Scan for the cell matching the given text and deliver its (x, y) coordinate at center. 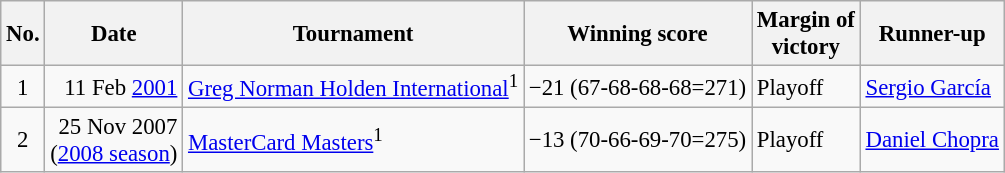
Sergio García (932, 87)
Winning score (638, 34)
11 Feb 2001 (114, 87)
No. (23, 34)
Daniel Chopra (932, 140)
−13 (70-66-69-70=275) (638, 140)
MasterCard Masters1 (354, 140)
−21 (67-68-68-68=271) (638, 87)
25 Nov 2007(2008 season) (114, 140)
Margin ofvictory (806, 34)
Date (114, 34)
Runner-up (932, 34)
Greg Norman Holden International1 (354, 87)
Tournament (354, 34)
2 (23, 140)
1 (23, 87)
